Provide the [x, y] coordinate of the cell's center where the given text is located.  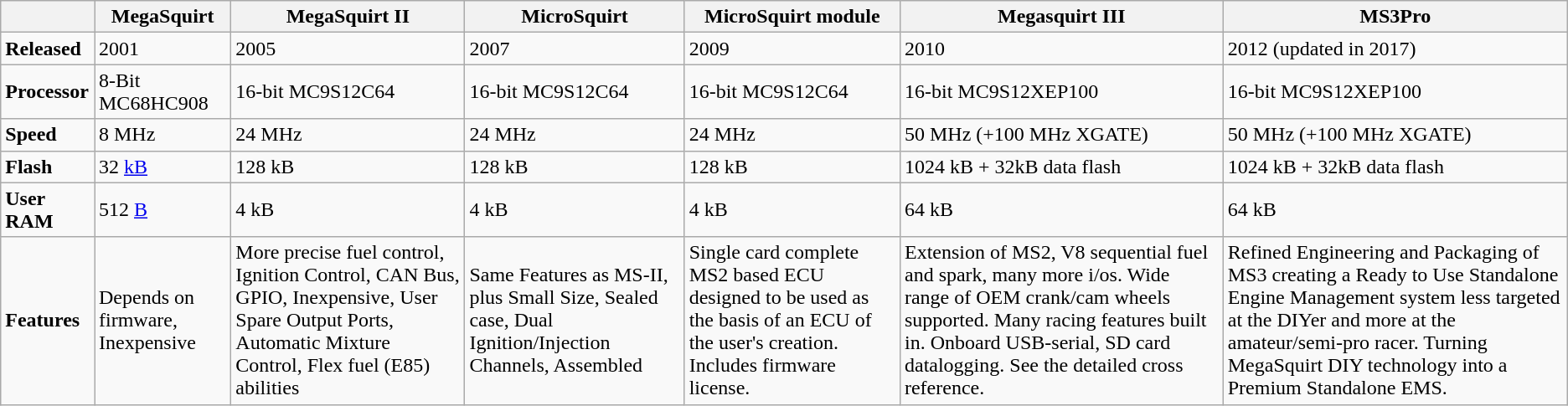
32 kB [162, 167]
2005 [348, 49]
Flash [48, 167]
2010 [1061, 49]
User RAM [48, 209]
Features [48, 321]
Released [48, 49]
Processor [48, 92]
MegaSquirt [162, 17]
2009 [792, 49]
2012 (updated in 2017) [1395, 49]
Speed [48, 135]
MicroSquirt module [792, 17]
512 B [162, 209]
MS3Pro [1395, 17]
8-Bit MC68HC908 [162, 92]
8 MHz [162, 135]
2007 [575, 49]
Megasquirt III [1061, 17]
MegaSquirt II [348, 17]
Same Features as MS-II, plus Small Size, Sealed case, Dual Ignition/Injection Channels, Assembled [575, 321]
Single card complete MS2 based ECU designed to be used as the basis of an ECU of the user's creation. Includes firmware license. [792, 321]
Depends on firmware, Inexpensive [162, 321]
2001 [162, 49]
MicroSquirt [575, 17]
